Return the [X, Y] coordinate for the center point of the cell that contains the specified text.  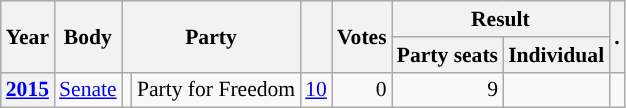
10 [316, 90]
Votes [362, 36]
2015 [28, 90]
Party seats [448, 55]
Individual [556, 55]
Senate [88, 90]
. [617, 36]
Year [28, 36]
0 [362, 90]
Body [88, 36]
Result [501, 19]
Party for Freedom [216, 90]
9 [448, 90]
Party [212, 36]
